Identify which cell holds the provided text, then report its [X, Y] central coordinate. 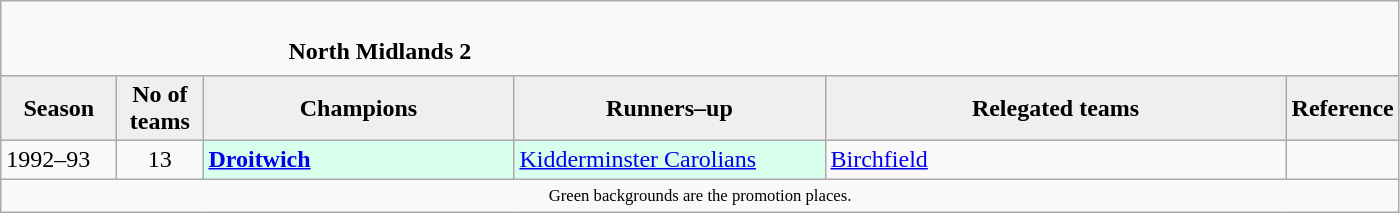
1992–93 [59, 159]
Droitwich [358, 159]
Relegated teams [1056, 108]
No of teams [160, 108]
Runners–up [670, 108]
Champions [358, 108]
Kidderminster Carolians [670, 159]
Season [59, 108]
Reference [1342, 108]
Green backgrounds are the promotion places. [700, 194]
13 [160, 159]
Birchfield [1056, 159]
